Output the (x, y) coordinate of the center of the cell containing the given text.  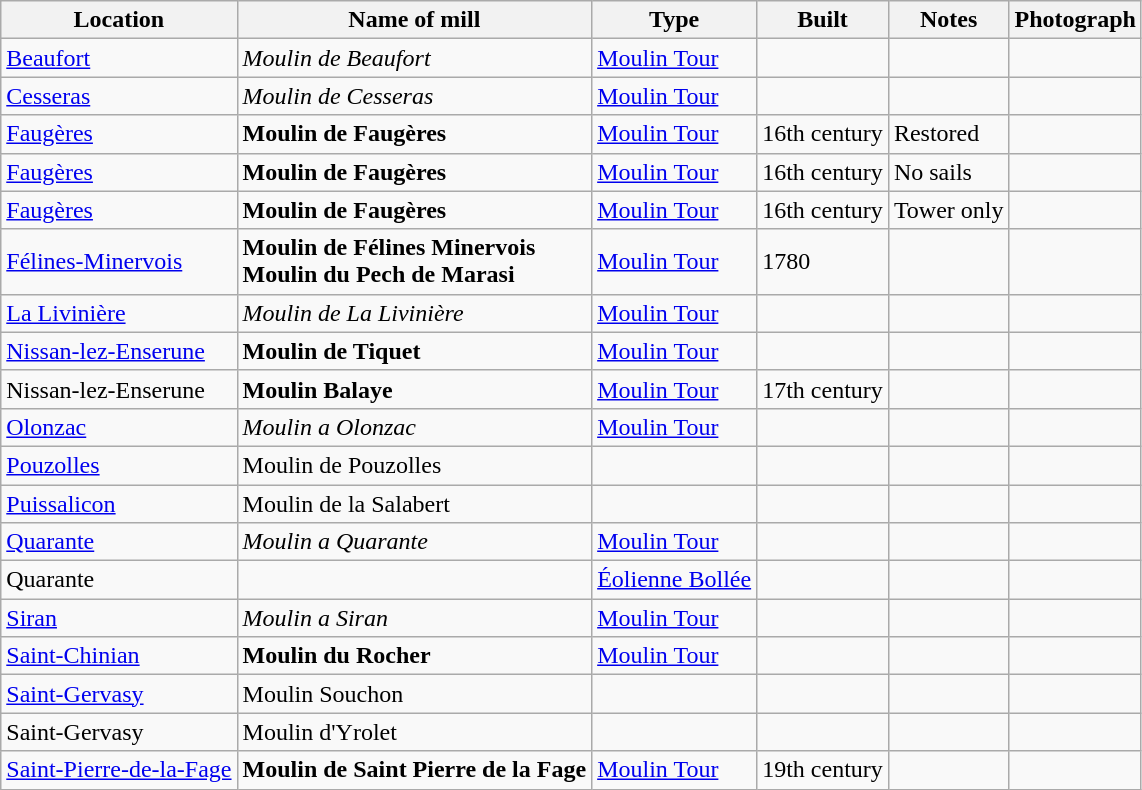
Moulin de Félines MinervoisMoulin du Pech de Marasi (414, 262)
Beaufort (119, 58)
Moulin a Quarante (414, 542)
Moulin de la Salabert (414, 503)
1780 (823, 262)
Félines-Minervois (119, 262)
Moulin de La Livinière (414, 313)
Location (119, 20)
Puissalicon (119, 503)
Moulin de Pouzolles (414, 465)
Name of mill (414, 20)
Moulin du Rocher (414, 656)
19th century (823, 770)
No sails (948, 172)
Restored (948, 134)
Photograph (1075, 20)
Type (674, 20)
Moulin d'Yrolet (414, 732)
Moulin de Tiquet (414, 351)
Moulin de Cesseras (414, 96)
Built (823, 20)
Olonzac (119, 427)
Moulin Balaye (414, 389)
Moulin a Siran (414, 618)
Notes (948, 20)
Éolienne Bollée (674, 580)
La Livinière (119, 313)
Tower only (948, 210)
Saint-Chinian (119, 656)
17th century (823, 389)
Moulin de Beaufort (414, 58)
Pouzolles (119, 465)
Moulin de Saint Pierre de la Fage (414, 770)
Moulin Souchon (414, 694)
Saint-Pierre-de-la-Fage (119, 770)
Siran (119, 618)
Moulin a Olonzac (414, 427)
Cesseras (119, 96)
